Scan for the cell matching the given text and deliver its (X, Y) coordinate at center. 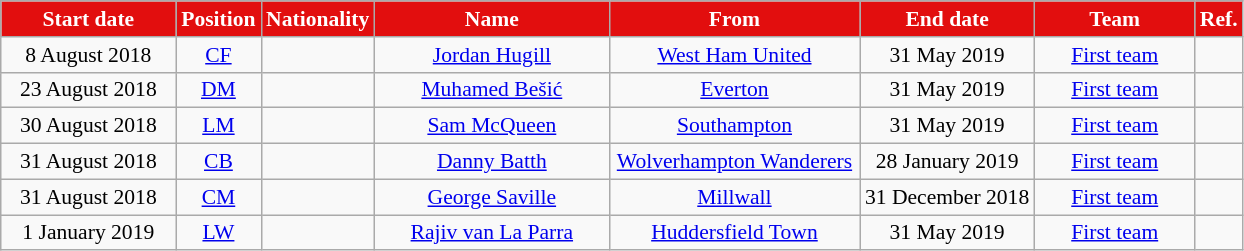
CB (218, 162)
Team (1115, 19)
West Ham United (734, 55)
23 August 2018 (88, 90)
Rajiv van La Parra (492, 233)
CF (218, 55)
LW (218, 233)
Position (218, 19)
CM (218, 197)
Jordan Hugill (492, 55)
George Saville (492, 197)
Millwall (734, 197)
Southampton (734, 126)
Huddersfield Town (734, 233)
28 January 2019 (948, 162)
Muhamed Bešić (492, 90)
Nationality (318, 19)
Everton (734, 90)
Sam McQueen (492, 126)
From (734, 19)
Danny Batth (492, 162)
Wolverhampton Wanderers (734, 162)
8 August 2018 (88, 55)
30 August 2018 (88, 126)
31 December 2018 (948, 197)
1 January 2019 (88, 233)
End date (948, 19)
Ref. (1219, 19)
Start date (88, 19)
LM (218, 126)
Name (492, 19)
DM (218, 90)
